Detect which cell encompasses the target text, then output its [X, Y] center coordinate. 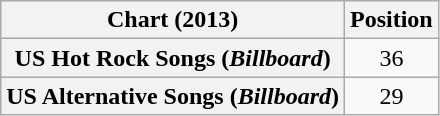
Position [392, 20]
US Hot Rock Songs (Billboard) [173, 58]
Chart (2013) [173, 20]
29 [392, 96]
36 [392, 58]
US Alternative Songs (Billboard) [173, 96]
